Output the (x, y) coordinate of the center of the cell containing the given text.  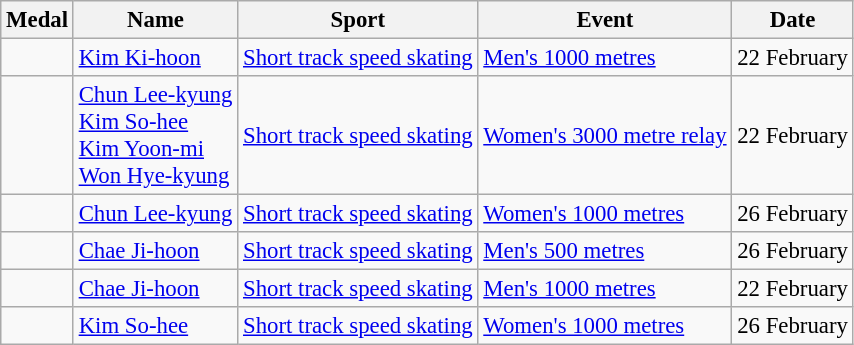
Chun Lee-kyung Kim So-hee Kim Yoon-mi Won Hye-kyung (155, 136)
Chun Lee-kyung (155, 214)
Women's 3000 metre relay (605, 136)
Medal (38, 20)
Women's 1000 metres (605, 214)
Event (605, 20)
Men's 500 metres (605, 251)
Sport (358, 20)
Date (792, 20)
Kim Ki-hoon (155, 58)
Name (155, 20)
